From the cell containing the given text, extract its center point as [x, y] coordinate. 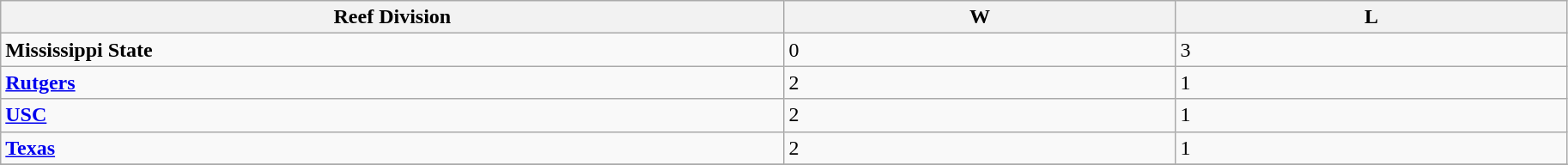
W [980, 17]
Rutgers [392, 82]
0 [980, 50]
Reef Division [392, 17]
Texas [392, 148]
Mississippi State [392, 50]
3 [1371, 50]
USC [392, 115]
L [1371, 17]
